Output the [x, y] coordinate of the center of the cell containing the given text.  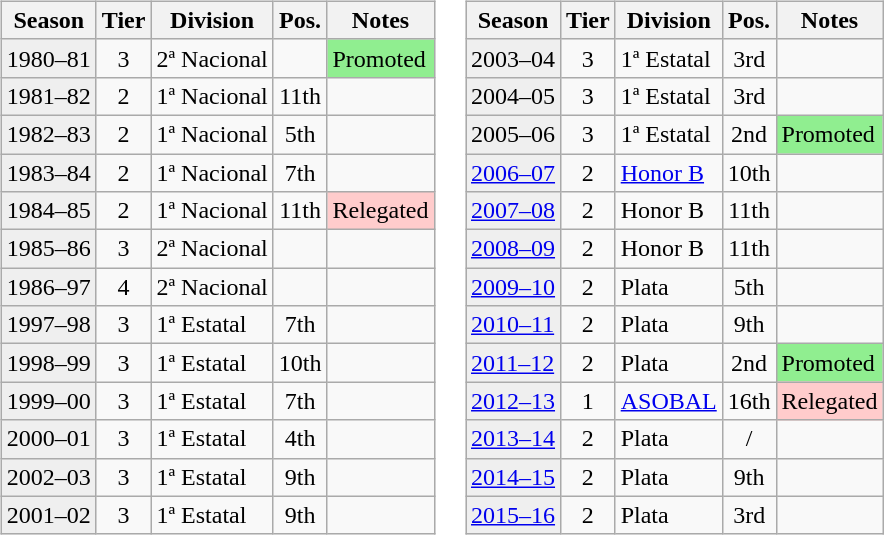
4th [300, 439]
2012–13 [514, 401]
2010–11 [514, 325]
2003–04 [514, 58]
1985–86 [48, 249]
1997–98 [48, 325]
16th [749, 401]
1984–85 [48, 211]
2014–15 [514, 477]
/ [749, 439]
2008–09 [514, 249]
1998–99 [48, 363]
1986–97 [48, 287]
2000–01 [48, 439]
2005–06 [514, 134]
2002–03 [48, 477]
2006–07 [514, 173]
2011–12 [514, 363]
1 [588, 401]
1980–81 [48, 58]
2015–16 [514, 515]
2001–02 [48, 515]
1981–82 [48, 96]
2004–05 [514, 96]
2013–14 [514, 439]
1982–83 [48, 134]
2007–08 [514, 211]
1983–84 [48, 173]
ASOBAL [668, 401]
4 [124, 287]
1999–00 [48, 401]
2009–10 [514, 287]
